For the text-containing cell, return its midpoint in (X, Y) coordinate format. 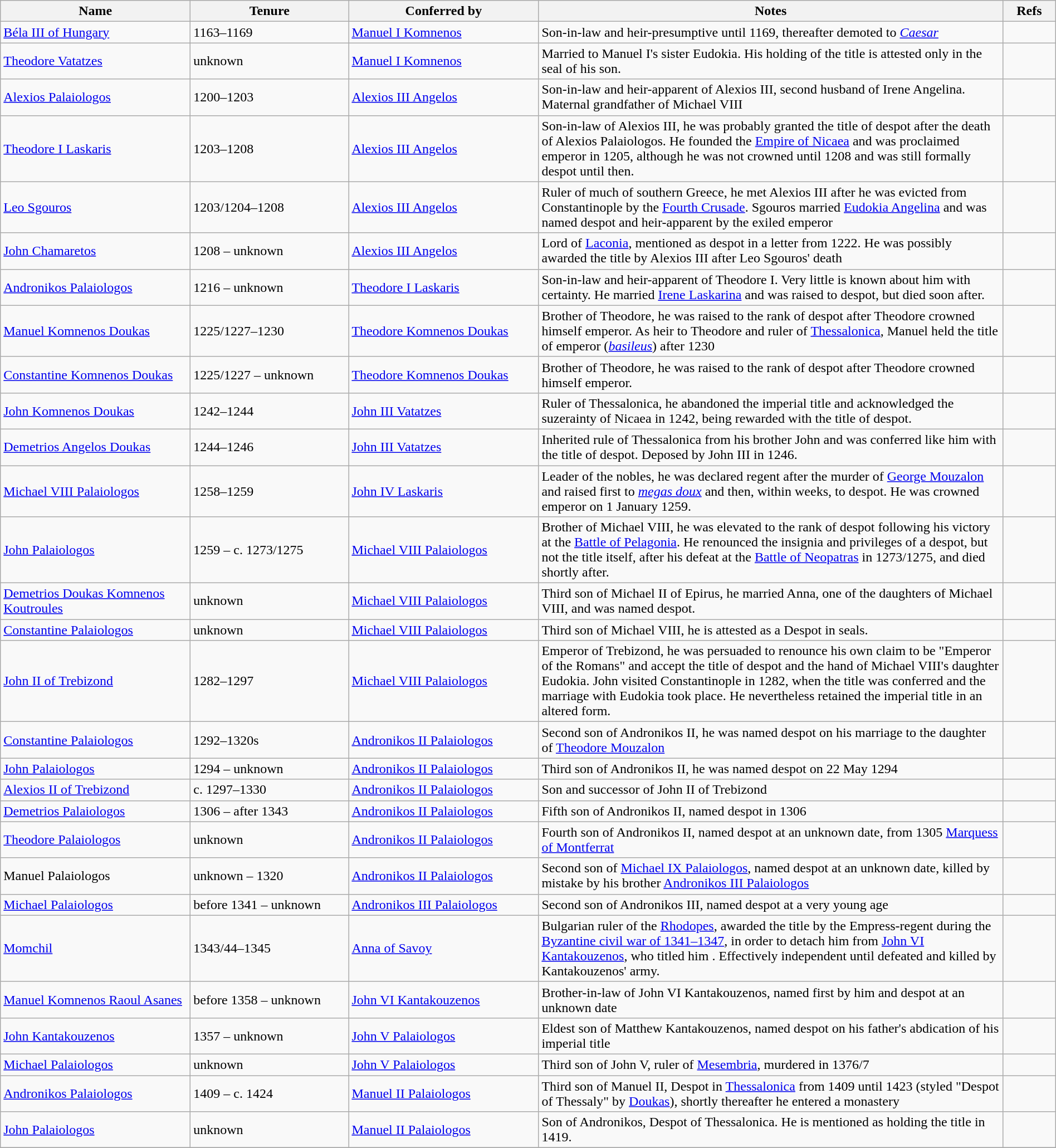
unknown – 1320 (270, 876)
Constantine Komnenos Doukas (96, 374)
Momchil (96, 948)
1409 – c. 1424 (270, 1093)
Name (96, 11)
1292–1320s (270, 740)
Andronikos III Palaiologos (443, 905)
Manuel Palaiologos (96, 876)
Manuel Komnenos Doukas (96, 331)
Son-in-law and heir-presumptive until 1169, thereafter demoted to Caesar (771, 32)
Second son of Michael IX Palaiologos, named despot at an unknown date, killed by mistake by his brother Andronikos III Palaiologos (771, 876)
Brother-in-law of John VI Kantakouzenos, named first by him and despot at an unknown date (771, 999)
Tenure (270, 11)
1294 – unknown (270, 769)
c. 1297–1330 (270, 790)
1282–1297 (270, 681)
Theodore Palaiologos (96, 840)
Theodore Vatatzes (96, 61)
Inherited rule of Thessalonica from his brother John and was conferred like him with the title of despot. Deposed by John III in 1246. (771, 447)
Third son of Michael II of Epirus, he married Anna, one of the daughters of Michael VIII, and was named despot. (771, 602)
1306 – after 1343 (270, 811)
1163–1169 (270, 32)
John Kantakouzenos (96, 1036)
Third son of John V, ruler of Mesembria, murdered in 1376/7 (771, 1064)
1244–1246 (270, 447)
Ruler of Thessalonica, he abandoned the imperial title and acknowledged the suzerainty of Nicaea in 1242, being rewarded with the title of despot. (771, 411)
Manuel Komnenos Raoul Asanes (96, 999)
Son and successor of John II of Trebizond (771, 790)
John Chamaretos (96, 251)
Conferred by (443, 11)
1216 – unknown (270, 287)
before 1341 – unknown (270, 905)
Brother of Theodore, he was raised to the rank of despot after Theodore crowned himself emperor. (771, 374)
1258–1259 (270, 491)
1200–1203 (270, 97)
John IV Laskaris (443, 491)
Third son of Andronikos II, he was named despot on 22 May 1294 (771, 769)
John Komnenos Doukas (96, 411)
1208 – unknown (270, 251)
Notes (771, 11)
Demetrios Palaiologos (96, 811)
Demetrios Doukas Komnenos Koutroules (96, 602)
Demetrios Angelos Doukas (96, 447)
Fourth son of Andronikos II, named despot at an unknown date, from 1305 Marquess of Montferrat (771, 840)
1357 – unknown (270, 1036)
Second son of Andronikos II, he was named despot on his marriage to the daughter of Theodore Mouzalon (771, 740)
Third son of Michael VIII, he is attested as a Despot in seals. (771, 630)
John II of Trebizond (96, 681)
Anna of Savoy (443, 948)
Lord of Laconia, mentioned as despot in a letter from 1222. He was possibly awarded the title by Alexios III after Leo Sgouros' death (771, 251)
1203/1204–1208 (270, 207)
Béla III of Hungary (96, 32)
Eldest son of Matthew Kantakouzenos, named despot on his father's abdication of his imperial title (771, 1036)
1225/1227 – unknown (270, 374)
1343/44–1345 (270, 948)
Fifth son of Andronikos II, named despot in 1306 (771, 811)
Refs (1029, 11)
Alexios Palaiologos (96, 97)
Son of Andronikos, Despot of Thessalonica. He is mentioned as holding the title in 1419. (771, 1130)
1225/1227–1230 (270, 331)
Alexios II of Trebizond (96, 790)
1203–1208 (270, 148)
1259 – c. 1273/1275 (270, 550)
Second son of Andronikos III, named despot at a very young age (771, 905)
Married to Manuel I's sister Eudokia. His holding of the title is attested only in the seal of his son. (771, 61)
before 1358 – unknown (270, 999)
Leo Sgouros (96, 207)
John VI Kantakouzenos (443, 999)
Son-in-law and heir-apparent of Alexios III, second husband of Irene Angelina. Maternal grandfather of Michael VIII (771, 97)
1242–1244 (270, 411)
